Scan for the cell matching the given text and deliver its [X, Y] coordinate at center. 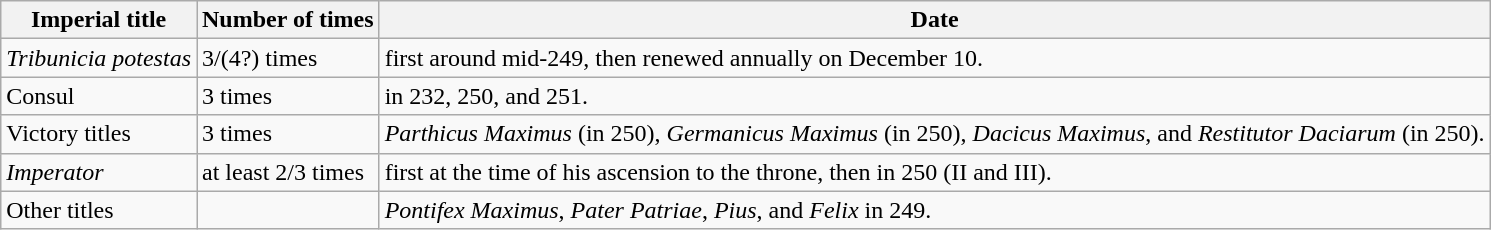
3/(4?) times [288, 58]
Number of times [288, 20]
Consul [99, 96]
Imperator [99, 172]
Date [934, 20]
in 232, 250, and 251. [934, 96]
Tribunicia potestas [99, 58]
Pontifex Maximus, Pater Patriae, Pius, and Felix in 249. [934, 210]
Parthicus Maximus (in 250), Germanicus Maximus (in 250), Dacicus Maximus, and Restitutor Daciarum (in 250). [934, 134]
first at the time of his ascension to the throne, then in 250 (II and III). [934, 172]
first around mid-249, then renewed annually on December 10. [934, 58]
at least 2/3 times [288, 172]
Imperial title [99, 20]
Victory titles [99, 134]
Other titles [99, 210]
